Return the [x, y] coordinate for the center point of the cell that contains the specified text.  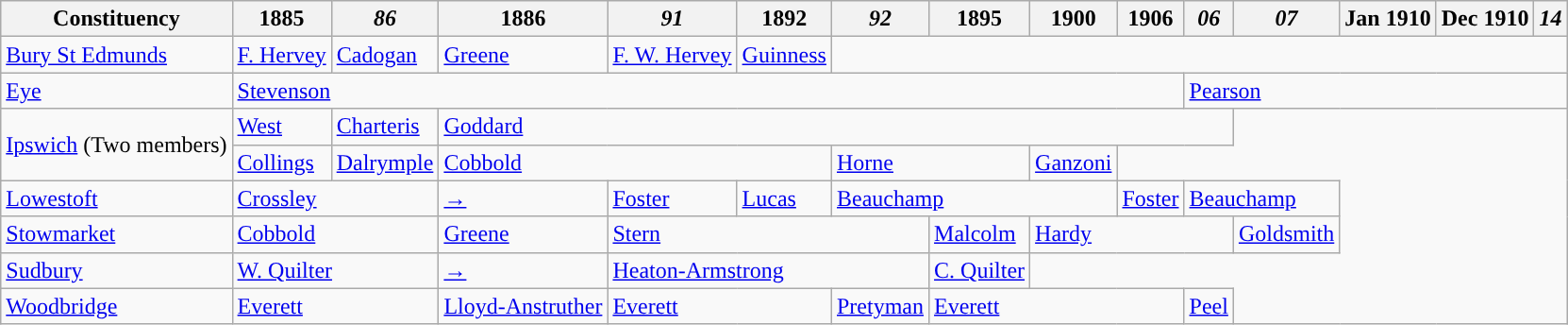
F. Hervey [281, 55]
C. Quilter [979, 270]
Malcolm [979, 234]
Guinness [784, 55]
Sudbury [117, 270]
1886 [523, 19]
Lucas [784, 198]
Goldsmith [1286, 234]
1906 [1151, 19]
92 [879, 19]
Stern [768, 234]
1885 [281, 19]
Bury St Edmunds [117, 55]
Ipswich (Two members) [117, 145]
Goddard [836, 127]
Cadogan [385, 55]
Ganzoni [1074, 162]
Heaton-Armstrong [768, 270]
Stowmarket [117, 234]
1900 [1074, 19]
06 [1209, 19]
W. Quilter [336, 270]
Constituency [117, 19]
86 [385, 19]
Lowestoft [117, 198]
West [281, 127]
Dalrymple [385, 162]
Crossley [336, 198]
Jan 1910 [1388, 19]
F. W. Hervey [672, 55]
1895 [979, 19]
Stevenson [708, 91]
Horne [930, 162]
Peel [1209, 306]
Pearson [1376, 91]
07 [1286, 19]
Dec 1910 [1485, 19]
Eye [117, 91]
Pretyman [879, 306]
1892 [784, 19]
Lloyd-Anstruther [523, 306]
Hardy [1132, 234]
Collings [281, 162]
91 [672, 19]
Woodbridge [117, 306]
Charteris [385, 127]
14 [1551, 19]
